Determine the [x, y] coordinate at the center of the cell enclosing the given text.  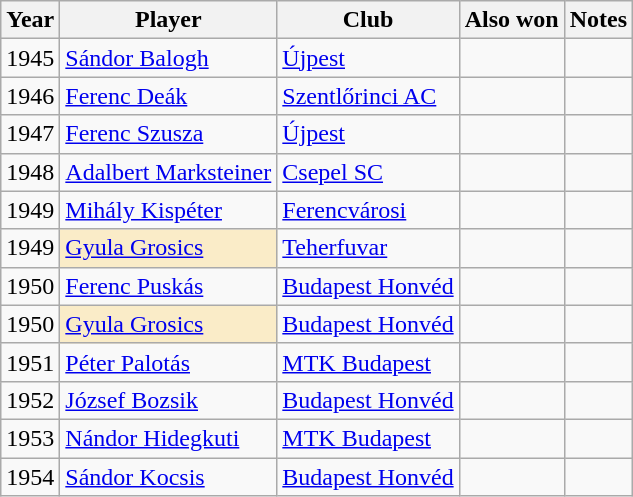
Nándor Hidegkuti [168, 438]
Player [168, 20]
Adalbert Marksteiner [168, 172]
1946 [30, 96]
Ferencvárosi [368, 210]
1951 [30, 362]
Csepel SC [368, 172]
Year [30, 20]
Sándor Balogh [168, 58]
József Bozsik [168, 400]
Ferenc Deák [168, 96]
Szentlőrinci AC [368, 96]
1954 [30, 477]
Péter Palotás [168, 362]
Notes [598, 20]
1953 [30, 438]
Ferenc Puskás [168, 286]
Also won [512, 20]
Ferenc Szusza [168, 134]
1952 [30, 400]
1947 [30, 134]
Mihály Kispéter [168, 210]
Teherfuvar [368, 248]
Club [368, 20]
1945 [30, 58]
1948 [30, 172]
Sándor Kocsis [168, 477]
